Output the (X, Y) coordinate of the center of the cell containing the given text.  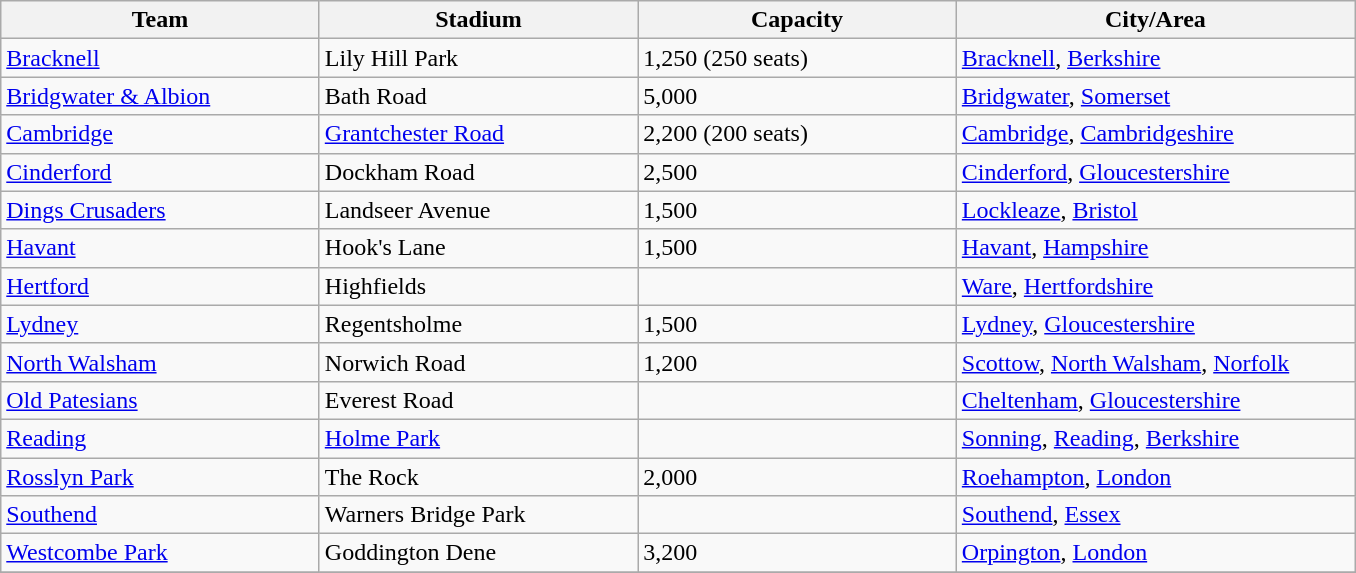
City/Area (1155, 20)
Cambridge, Cambridgeshire (1155, 134)
1,200 (798, 362)
Bath Road (478, 96)
Team (160, 20)
Landseer Avenue (478, 210)
Bracknell, Berkshire (1155, 58)
Havant (160, 248)
Roehampton, London (1155, 477)
Sonning, Reading, Berkshire (1155, 438)
Warners Bridge Park (478, 515)
Capacity (798, 20)
Stadium (478, 20)
Scottow, North Walsham, Norfolk (1155, 362)
2,000 (798, 477)
Bridgwater, Somerset (1155, 96)
Westcombe Park (160, 553)
Norwich Road (478, 362)
Cinderford (160, 172)
Holme Park (478, 438)
Lily Hill Park (478, 58)
North Walsham (160, 362)
Cinderford, Gloucestershire (1155, 172)
Highfields (478, 286)
Grantchester Road (478, 134)
Old Patesians (160, 400)
5,000 (798, 96)
Havant, Hampshire (1155, 248)
Orpington, London (1155, 553)
Bracknell (160, 58)
Ware, Hertfordshire (1155, 286)
Dockham Road (478, 172)
3,200 (798, 553)
Cambridge (160, 134)
The Rock (478, 477)
Everest Road (478, 400)
Regentsholme (478, 324)
Cheltenham, Gloucestershire (1155, 400)
Reading (160, 438)
Hertford (160, 286)
Hook's Lane (478, 248)
Bridgwater & Albion (160, 96)
Southend (160, 515)
1,250 (250 seats) (798, 58)
Dings Crusaders (160, 210)
Rosslyn Park (160, 477)
2,200 (200 seats) (798, 134)
2,500 (798, 172)
Lockleaze, Bristol (1155, 210)
Lydney (160, 324)
Southend, Essex (1155, 515)
Lydney, Gloucestershire (1155, 324)
Goddington Dene (478, 553)
